Scan for the cell matching the given text and deliver its (X, Y) coordinate at center. 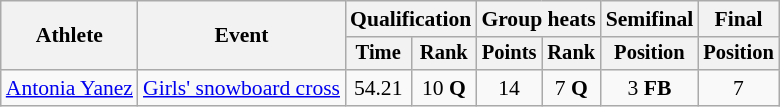
Girls' snowboard cross (242, 88)
Antonia Yanez (70, 88)
Final (738, 19)
Group heats (538, 19)
Event (242, 36)
Qualification (410, 19)
Semifinal (650, 19)
Time (378, 54)
7 (738, 88)
3 FB (650, 88)
Athlete (70, 36)
10 Q (444, 88)
Points (509, 54)
54.21 (378, 88)
14 (509, 88)
7 Q (572, 88)
